Extract the [x, y] coordinate from the center of the cell holding the provided text.  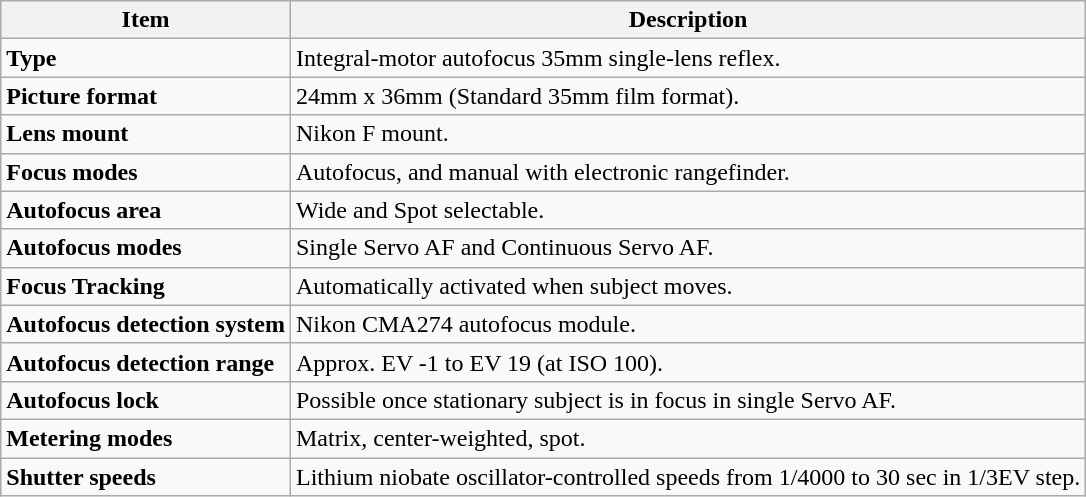
Focus modes [146, 172]
Autofocus modes [146, 248]
Autofocus area [146, 210]
Autofocus detection range [146, 362]
Integral-motor autofocus 35mm single-lens reflex. [688, 58]
Single Servo AF and Continuous Servo AF. [688, 248]
Picture format [146, 96]
Focus Tracking [146, 286]
Lithium niobate oscillator-controlled speeds from 1/4000 to 30 sec in 1/3EV step. [688, 477]
Matrix, center-weighted, spot. [688, 438]
Nikon F mount. [688, 134]
Description [688, 20]
Nikon CMA274 autofocus module. [688, 324]
Autofocus, and manual with electronic rangefinder. [688, 172]
Autofocus detection system [146, 324]
Item [146, 20]
Shutter speeds [146, 477]
Possible once stationary subject is in focus in single Servo AF. [688, 400]
24mm x 36mm (Standard 35mm film format). [688, 96]
Lens mount [146, 134]
Automatically activated when subject moves. [688, 286]
Approx. EV -1 to EV 19 (at ISO 100). [688, 362]
Autofocus lock [146, 400]
Metering modes [146, 438]
Wide and Spot selectable. [688, 210]
Type [146, 58]
